Extract the [x, y] coordinate from the center of the cell holding the provided text.  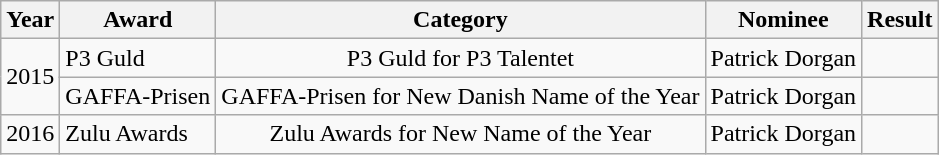
Award [138, 20]
P3 Guld [138, 58]
Year [30, 20]
Zulu Awards for New Name of the Year [460, 134]
GAFFA-Prisen for New Danish Name of the Year [460, 96]
Result [900, 20]
GAFFA-Prisen [138, 96]
2016 [30, 134]
Zulu Awards [138, 134]
Nominee [784, 20]
P3 Guld for P3 Talentet [460, 58]
2015 [30, 77]
Category [460, 20]
